Output the [x, y] coordinate of the center of the cell containing the given text.  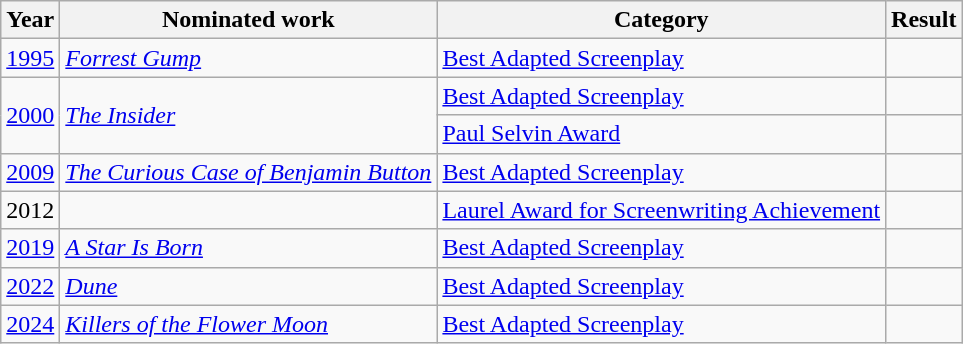
2009 [30, 172]
Paul Selvin Award [662, 134]
The Insider [248, 115]
2024 [30, 324]
2012 [30, 210]
2019 [30, 248]
Killers of the Flower Moon [248, 324]
Dune [248, 286]
2022 [30, 286]
The Curious Case of Benjamin Button [248, 172]
Nominated work [248, 20]
Forrest Gump [248, 58]
2000 [30, 115]
Category [662, 20]
A Star Is Born [248, 248]
Year [30, 20]
1995 [30, 58]
Laurel Award for Screenwriting Achievement [662, 210]
Result [924, 20]
